Output the (x, y) coordinate of the center of the cell containing the given text.  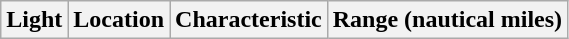
Range (nautical miles) (447, 20)
Light (34, 20)
Location (119, 20)
Characteristic (249, 20)
